Provide the [x, y] coordinate of the cell's center where the given text is located.  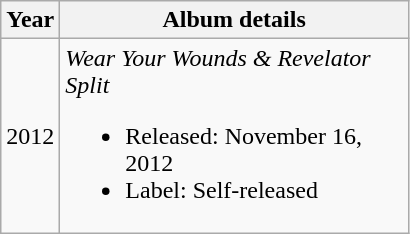
Year [30, 20]
Album details [234, 20]
Wear Your Wounds & Revelator SplitReleased: November 16, 2012Label: Self-released [234, 136]
2012 [30, 136]
